Locate the cell with the specified text and output its (x, y) center coordinate. 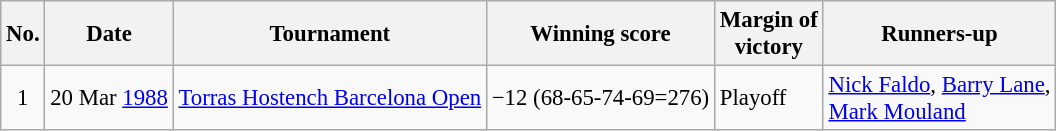
Nick Faldo, Barry Lane, Mark Mouland (940, 98)
Playoff (768, 98)
Runners-up (940, 34)
Torras Hostench Barcelona Open (330, 98)
−12 (68-65-74-69=276) (600, 98)
1 (23, 98)
No. (23, 34)
Tournament (330, 34)
Date (109, 34)
20 Mar 1988 (109, 98)
Winning score (600, 34)
Margin ofvictory (768, 34)
